Provide the [X, Y] coordinate of the cell's center where the given text is located.  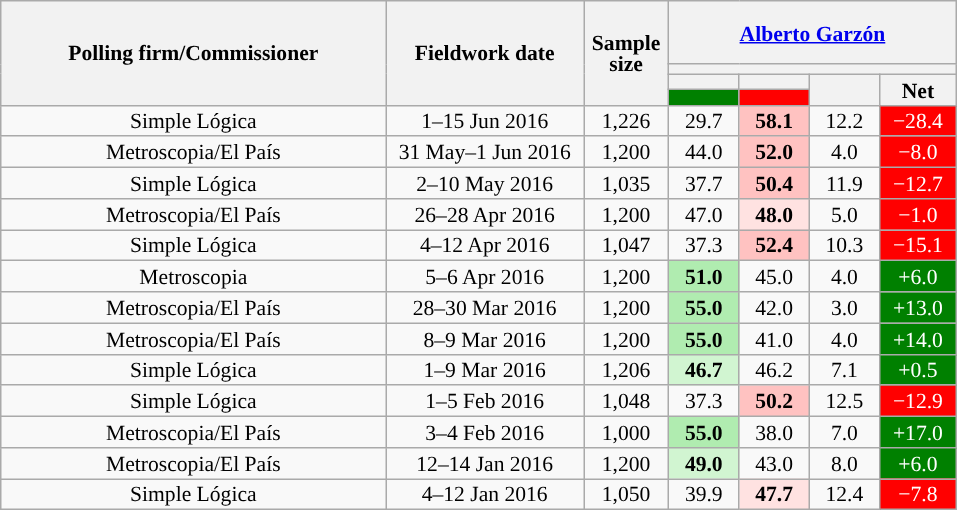
51.0 [704, 276]
Sample size [626, 53]
49.0 [704, 464]
+14.0 [918, 338]
42.0 [774, 308]
−1.0 [918, 214]
44.0 [704, 152]
47.0 [704, 214]
50.4 [774, 184]
1,047 [626, 246]
1–5 Feb 2016 [485, 402]
43.0 [774, 464]
Polling firm/Commissioner [194, 53]
52.0 [774, 152]
1,226 [626, 120]
12.2 [844, 120]
−15.1 [918, 246]
Metroscopia [194, 276]
−8.0 [918, 152]
5–6 Apr 2016 [485, 276]
41.0 [774, 338]
7.1 [844, 370]
3–4 Feb 2016 [485, 432]
12–14 Jan 2016 [485, 464]
8.0 [844, 464]
−28.4 [918, 120]
8–9 Mar 2016 [485, 338]
−7.8 [918, 494]
12.5 [844, 402]
37.7 [704, 184]
11.9 [844, 184]
1,035 [626, 184]
4–12 Jan 2016 [485, 494]
1,206 [626, 370]
50.2 [774, 402]
39.9 [704, 494]
Alberto Garzón [813, 32]
1,048 [626, 402]
3.0 [844, 308]
26–28 Apr 2016 [485, 214]
5.0 [844, 214]
−12.7 [918, 184]
1,050 [626, 494]
31 May–1 Jun 2016 [485, 152]
46.2 [774, 370]
+0.5 [918, 370]
28–30 Mar 2016 [485, 308]
1–9 Mar 2016 [485, 370]
29.7 [704, 120]
46.7 [704, 370]
58.1 [774, 120]
12.4 [844, 494]
Net [918, 90]
10.3 [844, 246]
48.0 [774, 214]
45.0 [774, 276]
7.0 [844, 432]
+17.0 [918, 432]
4–12 Apr 2016 [485, 246]
+13.0 [918, 308]
Fieldwork date [485, 53]
38.0 [774, 432]
−12.9 [918, 402]
1–15 Jun 2016 [485, 120]
47.7 [774, 494]
52.4 [774, 246]
2–10 May 2016 [485, 184]
1,000 [626, 432]
